Provide the (x, y) coordinate of the cell's center where the given text is located.  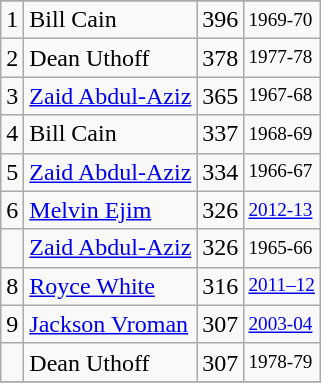
5 (12, 172)
Royce White (110, 286)
365 (220, 96)
334 (220, 172)
1 (12, 20)
Melvin Ejim (110, 210)
6 (12, 210)
2003-04 (282, 324)
4 (12, 134)
8 (12, 286)
Jackson Vroman (110, 324)
9 (12, 324)
1967-68 (282, 96)
2 (12, 58)
2011–12 (282, 286)
1977-78 (282, 58)
3 (12, 96)
1969-70 (282, 20)
2012-13 (282, 210)
378 (220, 58)
1978-79 (282, 362)
1966-67 (282, 172)
337 (220, 134)
1968-69 (282, 134)
316 (220, 286)
1965-66 (282, 248)
396 (220, 20)
